Provide the (x, y) coordinate of the cell's center where the given text is located.  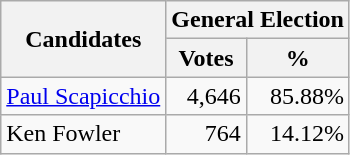
85.88% (298, 96)
Ken Fowler (84, 134)
764 (206, 134)
General Election (258, 20)
% (298, 58)
Candidates (84, 39)
14.12% (298, 134)
4,646 (206, 96)
Votes (206, 58)
Paul Scapicchio (84, 96)
